For the text-containing cell, return its midpoint in [x, y] coordinate format. 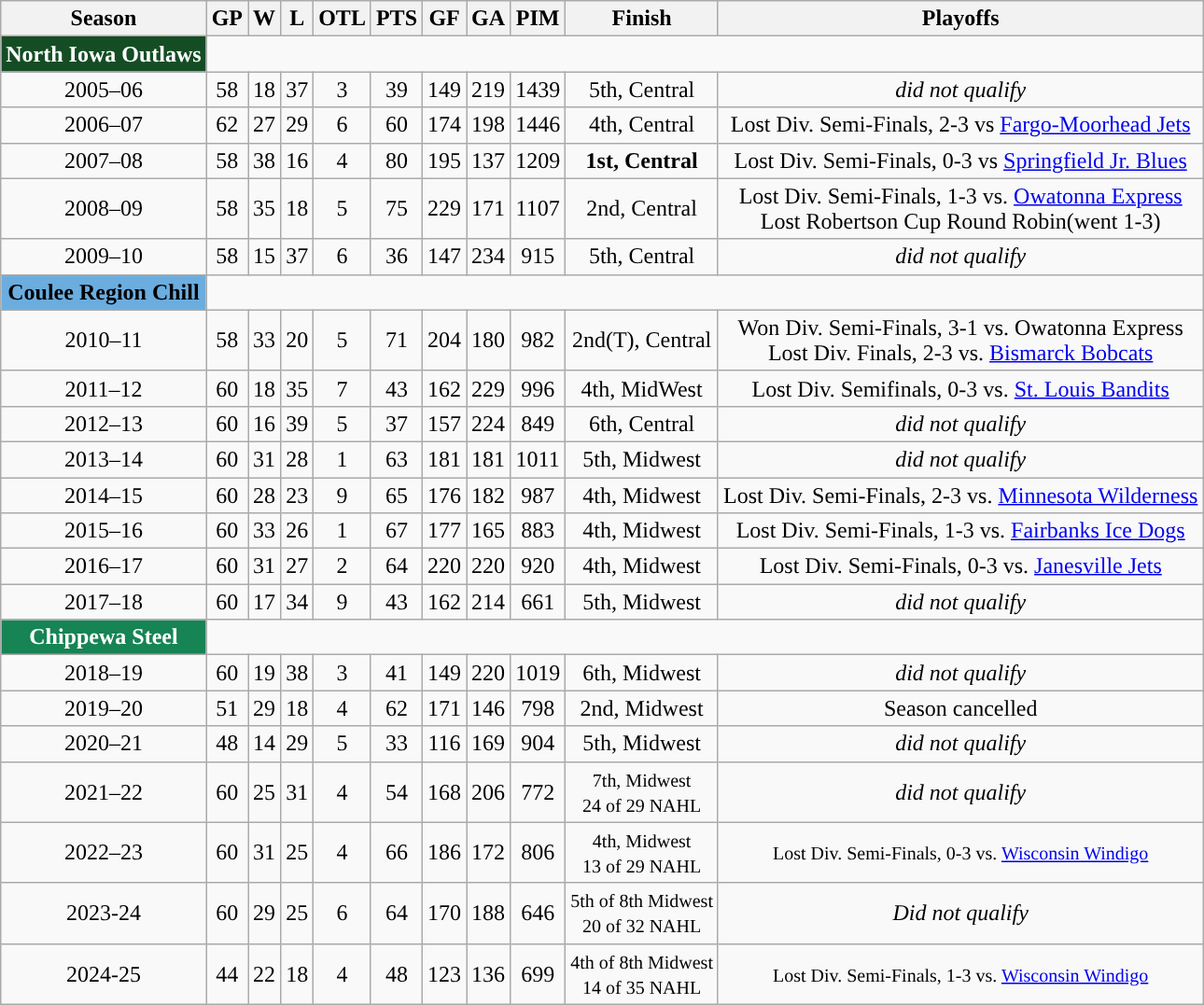
63 [396, 459]
North Iowa Outlaws [104, 54]
2013–14 [104, 459]
2021–22 [104, 791]
987 [538, 496]
4th, Central [642, 125]
PTS [396, 19]
214 [489, 602]
2014–15 [104, 496]
176 [444, 496]
20 [297, 340]
Lost Div. Semi-Finals, 0-3 vs. Janesville Jets [959, 566]
198 [489, 125]
168 [444, 791]
699 [538, 974]
14 [265, 744]
PIM [538, 19]
5th of 8th Midwest20 of 32 NAHL [642, 913]
Lost Div. Semi-Finals, 2-3 vs. Minnesota Wilderness [959, 496]
34 [297, 602]
2024-25 [104, 974]
172 [489, 853]
2023-24 [104, 913]
661 [538, 602]
2020–21 [104, 744]
2 [343, 566]
195 [444, 161]
Playoffs [959, 19]
1446 [538, 125]
174 [444, 125]
798 [538, 708]
169 [489, 744]
2nd, Midwest [642, 708]
165 [489, 531]
Season [104, 19]
2007–08 [104, 161]
23 [297, 496]
4th of 8th Midwest14 of 35 NAHL [642, 974]
19 [265, 673]
1439 [538, 90]
GF [444, 19]
170 [444, 913]
W [265, 19]
4th, Midwest13 of 29 NAHL [642, 853]
Coulee Region Chill [104, 292]
186 [444, 853]
1st, Central [642, 161]
2019–20 [104, 708]
36 [396, 257]
65 [396, 496]
51 [227, 708]
234 [489, 257]
123 [444, 974]
182 [489, 496]
Lost Div. Semifinals, 0-3 vs. St. Louis Bandits [959, 388]
883 [538, 531]
177 [444, 531]
75 [396, 209]
41 [396, 673]
17 [265, 602]
2009–10 [104, 257]
4th, MidWest [642, 388]
Season cancelled [959, 708]
Finish [642, 19]
180 [489, 340]
15 [265, 257]
Lost Div. Semi-Finals, 1-3 vs. Fairbanks Ice Dogs [959, 531]
137 [489, 161]
OTL [343, 19]
915 [538, 257]
6th, Midwest [642, 673]
157 [444, 424]
Lost Div. Semi-Finals, 0-3 vs. Wisconsin Windigo [959, 853]
2022–23 [104, 853]
2015–16 [104, 531]
2006–07 [104, 125]
146 [489, 708]
2011–12 [104, 388]
646 [538, 913]
54 [396, 791]
1107 [538, 209]
Did not qualify [959, 913]
67 [396, 531]
1209 [538, 161]
224 [489, 424]
GA [489, 19]
L [297, 19]
Lost Div. Semi-Finals, 0-3 vs Springfield Jr. Blues [959, 161]
2008–09 [104, 209]
6th, Central [642, 424]
2016–17 [104, 566]
2018–19 [104, 673]
2005–06 [104, 90]
806 [538, 853]
GP [227, 19]
66 [396, 853]
Lost Div. Semi-Finals, 1-3 vs. Owatonna ExpressLost Robertson Cup Round Robin(went 1-3) [959, 209]
1011 [538, 459]
206 [489, 791]
904 [538, 744]
849 [538, 424]
7 [343, 388]
2012–13 [104, 424]
920 [538, 566]
136 [489, 974]
772 [538, 791]
26 [297, 531]
982 [538, 340]
44 [227, 974]
Lost Div. Semi-Finals, 1-3 vs. Wisconsin Windigo [959, 974]
188 [489, 913]
1019 [538, 673]
204 [444, 340]
2017–18 [104, 602]
7th, Midwest24 of 29 NAHL [642, 791]
71 [396, 340]
996 [538, 388]
116 [444, 744]
Lost Div. Semi-Finals, 2-3 vs Fargo-Moorhead Jets [959, 125]
22 [265, 974]
2nd(T), Central [642, 340]
Won Div. Semi-Finals, 3-1 vs. Owatonna ExpressLost Div. Finals, 2-3 vs. Bismarck Bobcats [959, 340]
2010–11 [104, 340]
2nd, Central [642, 209]
Chippewa Steel [104, 637]
219 [489, 90]
147 [444, 257]
80 [396, 161]
